From the cell containing the given text, extract its center point as (x, y) coordinate. 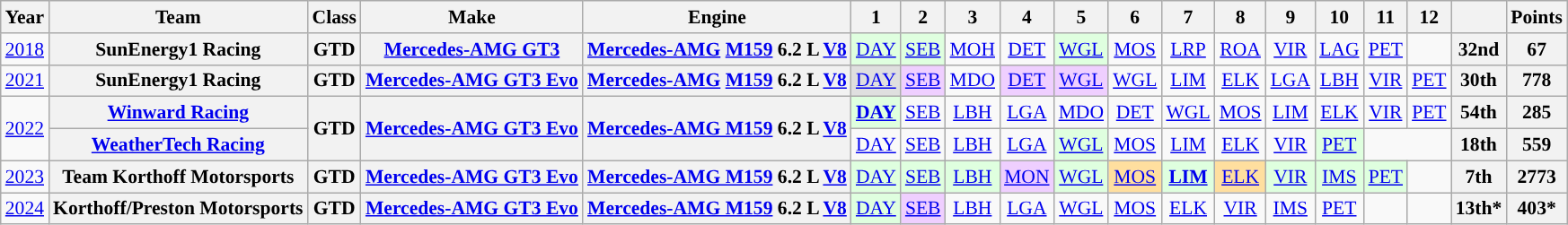
Make (472, 17)
3 (973, 17)
7 (1187, 17)
Year (25, 17)
13th* (1479, 209)
67 (1537, 49)
11 (1387, 17)
LAG (1339, 49)
Team (178, 17)
MON (1027, 177)
Class (334, 17)
Engine (717, 17)
Mercedes-AMG GT3 (472, 49)
ROA (1241, 49)
2023 (25, 177)
2024 (25, 209)
Team Korthoff Motorsports (178, 177)
18th (1479, 145)
559 (1537, 145)
2018 (25, 49)
WeatherTech Racing (178, 145)
8 (1241, 17)
Winward Racing (178, 113)
2773 (1537, 177)
778 (1537, 81)
MOH (973, 49)
2022 (25, 129)
1 (876, 17)
403* (1537, 209)
LRP (1187, 49)
4 (1027, 17)
9 (1291, 17)
10 (1339, 17)
12 (1430, 17)
7th (1479, 177)
54th (1479, 113)
Korthoff/Preston Motorsports (178, 209)
6 (1135, 17)
285 (1537, 113)
30th (1479, 81)
32nd (1479, 49)
2021 (25, 81)
2 (923, 17)
5 (1081, 17)
Points (1537, 17)
